Extract the (X, Y) coordinate from the center of the cell holding the provided text.  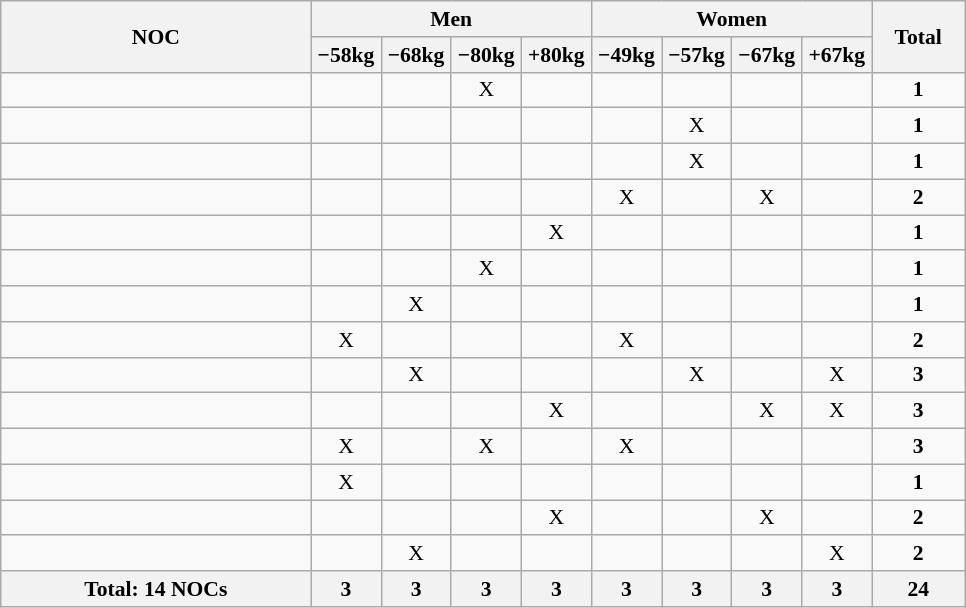
−80kg (486, 55)
−49kg (626, 55)
Total: 14 NOCs (156, 589)
+67kg (837, 55)
Total (918, 36)
Women (731, 19)
−57kg (697, 55)
NOC (156, 36)
+80kg (556, 55)
24 (918, 589)
−67kg (767, 55)
Men (451, 19)
−68kg (416, 55)
−58kg (346, 55)
